For the text-containing cell, return its midpoint in (X, Y) coordinate format. 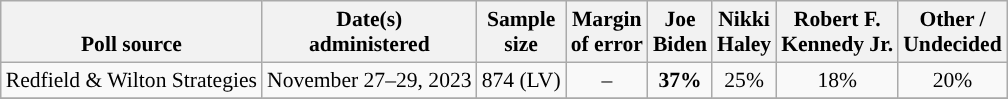
37% (680, 80)
JoeBiden (680, 32)
Poll source (132, 32)
NikkiHaley (744, 32)
Redfield & Wilton Strategies (132, 80)
November 27–29, 2023 (370, 80)
– (607, 80)
Date(s)administered (370, 32)
874 (LV) (522, 80)
20% (952, 80)
18% (837, 80)
25% (744, 80)
Robert F.Kennedy Jr. (837, 32)
Samplesize (522, 32)
Marginof error (607, 32)
Other /Undecided (952, 32)
